Locate the cell with the specified text and output its [x, y] center coordinate. 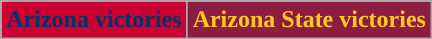
Arizona victories [94, 20]
Arizona State victories [309, 20]
